Provide the [X, Y] coordinate of the cell's center where the given text is located.  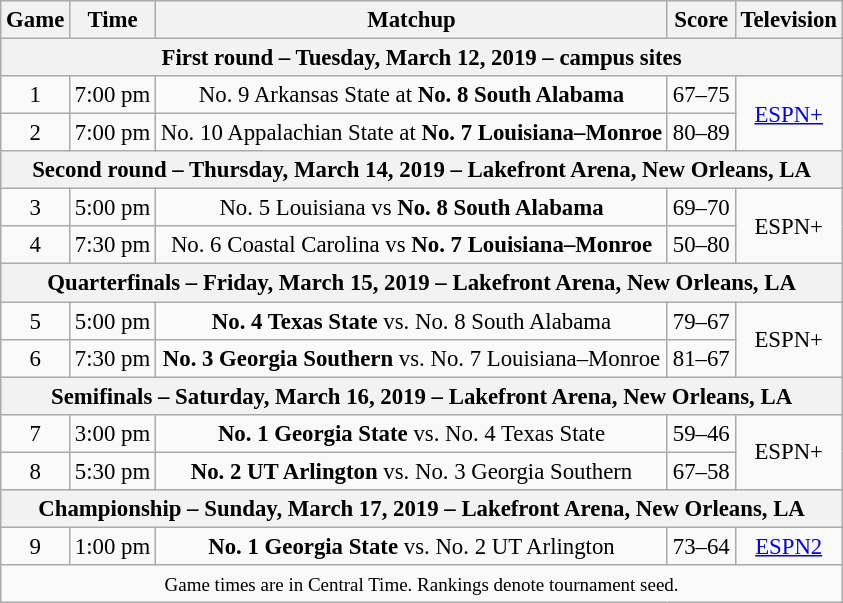
1 [36, 95]
67–58 [701, 471]
6 [36, 358]
No. 1 Georgia State vs. No. 2 UT Arlington [411, 546]
No. 9 Arkansas State at No. 8 South Alabama [411, 95]
69–70 [701, 208]
73–64 [701, 546]
80–89 [701, 133]
Championship – Sunday, March 17, 2019 – Lakefront Arena, New Orleans, LA [422, 509]
No. 3 Georgia Southern vs. No. 7 Louisiana–Monroe [411, 358]
Matchup [411, 20]
No. 2 UT Arlington vs. No. 3 Georgia Southern [411, 471]
No. 1 Georgia State vs. No. 4 Texas State [411, 433]
Semifinals – Saturday, March 16, 2019 – Lakefront Arena, New Orleans, LA [422, 396]
59–46 [701, 433]
1:00 pm [113, 546]
50–80 [701, 245]
81–67 [701, 358]
67–75 [701, 95]
Game [36, 20]
5 [36, 321]
No. 10 Appalachian State at No. 7 Louisiana–Monroe [411, 133]
9 [36, 546]
8 [36, 471]
No. 5 Louisiana vs No. 8 South Alabama [411, 208]
4 [36, 245]
ESPN2 [788, 546]
3 [36, 208]
79–67 [701, 321]
2 [36, 133]
5:30 pm [113, 471]
First round – Tuesday, March 12, 2019 – campus sites [422, 58]
3:00 pm [113, 433]
7 [36, 433]
Time [113, 20]
Quarterfinals – Friday, March 15, 2019 – Lakefront Arena, New Orleans, LA [422, 283]
No. 4 Texas State vs. No. 8 South Alabama [411, 321]
Television [788, 20]
No. 6 Coastal Carolina vs No. 7 Louisiana–Monroe [411, 245]
Second round – Thursday, March 14, 2019 – Lakefront Arena, New Orleans, LA [422, 170]
Game times are in Central Time. Rankings denote tournament seed. [422, 584]
Score [701, 20]
